Scan for the cell matching the given text and deliver its [X, Y] coordinate at center. 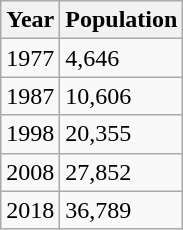
36,789 [122, 210]
4,646 [122, 58]
Year [30, 20]
20,355 [122, 134]
2018 [30, 210]
1977 [30, 58]
27,852 [122, 172]
Population [122, 20]
1998 [30, 134]
2008 [30, 172]
1987 [30, 96]
10,606 [122, 96]
